Locate the cell with the specified text and output its (x, y) center coordinate. 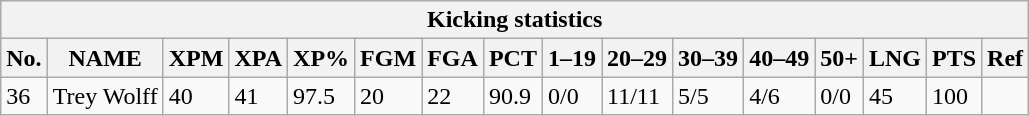
40 (196, 96)
5/5 (708, 96)
PCT (512, 58)
97.5 (322, 96)
PTS (954, 58)
4/6 (780, 96)
Kicking statistics (515, 20)
20–29 (638, 58)
36 (24, 96)
XPM (196, 58)
XPA (258, 58)
1–19 (572, 58)
50+ (840, 58)
30–39 (708, 58)
11/11 (638, 96)
100 (954, 96)
No. (24, 58)
41 (258, 96)
Ref (1006, 58)
FGA (453, 58)
Trey Wolff (105, 96)
FGM (388, 58)
40–49 (780, 58)
90.9 (512, 96)
22 (453, 96)
XP% (322, 58)
LNG (894, 58)
45 (894, 96)
20 (388, 96)
NAME (105, 58)
